Locate the cell with the specified text and output its [X, Y] center coordinate. 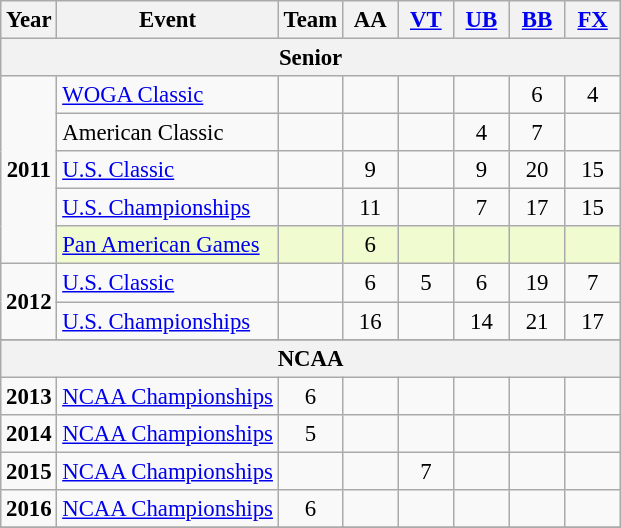
11 [370, 208]
21 [537, 321]
2016 [29, 509]
19 [537, 283]
2013 [29, 396]
Team [310, 20]
FX [593, 20]
2012 [29, 302]
20 [537, 170]
AA [370, 20]
Pan American Games [168, 245]
UB [482, 20]
Year [29, 20]
Senior [311, 58]
2014 [29, 433]
NCAA [311, 358]
VT [426, 20]
American Classic [168, 133]
Event [168, 20]
BB [537, 20]
16 [370, 321]
WOGA Classic [168, 95]
14 [482, 321]
2011 [29, 170]
2015 [29, 471]
